Scan for the cell matching the given text and deliver its (x, y) coordinate at center. 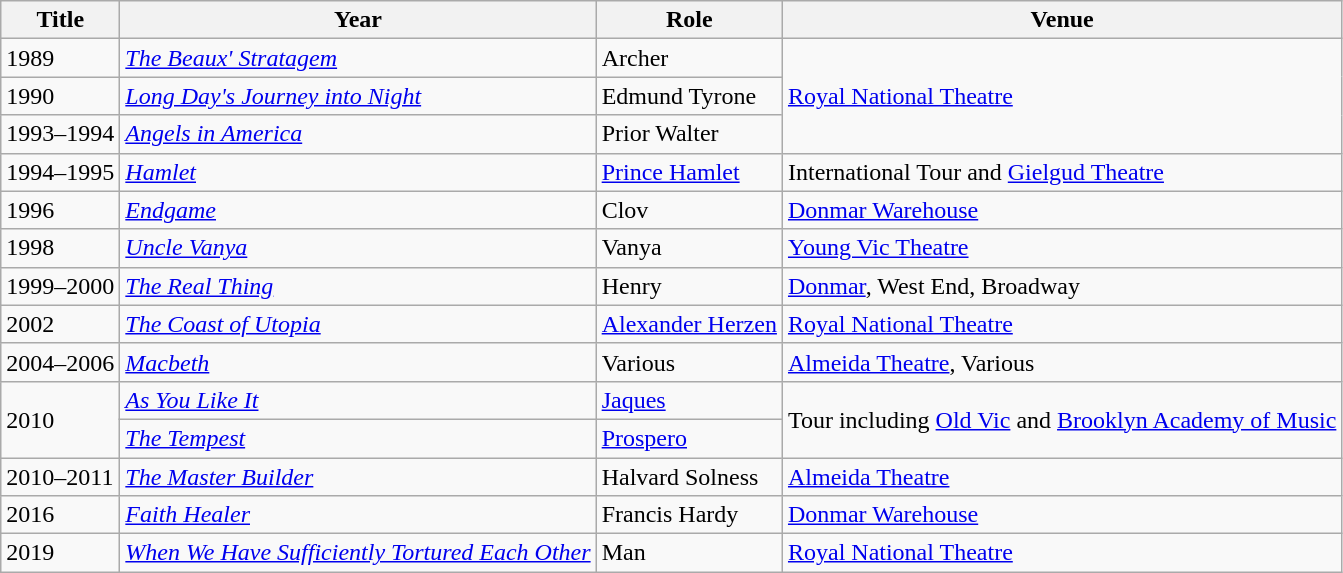
Donmar, West End, Broadway (1062, 286)
As You Like It (358, 400)
Edmund Tyrone (689, 96)
1998 (60, 248)
Hamlet (358, 172)
Jaques (689, 400)
1993–1994 (60, 134)
The Real Thing (358, 286)
Prospero (689, 438)
Almeida Theatre (1062, 477)
2010 (60, 419)
Faith Healer (358, 515)
International Tour and Gielgud Theatre (1062, 172)
Vanya (689, 248)
Angels in America (358, 134)
Henry (689, 286)
The Tempest (358, 438)
Tour including Old Vic and Brooklyn Academy of Music (1062, 419)
Prior Walter (689, 134)
The Master Builder (358, 477)
Endgame (358, 210)
Francis Hardy (689, 515)
Long Day's Journey into Night (358, 96)
1996 (60, 210)
Title (60, 20)
The Beaux' Stratagem (358, 58)
Year (358, 20)
Young Vic Theatre (1062, 248)
Halvard Solness (689, 477)
Macbeth (358, 362)
1994–1995 (60, 172)
When We Have Sufficiently Tortured Each Other (358, 553)
Venue (1062, 20)
2019 (60, 553)
Various (689, 362)
1989 (60, 58)
Clov (689, 210)
Almeida Theatre, Various (1062, 362)
1990 (60, 96)
Archer (689, 58)
Role (689, 20)
Uncle Vanya (358, 248)
2010–2011 (60, 477)
Man (689, 553)
Prince Hamlet (689, 172)
2016 (60, 515)
2004–2006 (60, 362)
Alexander Herzen (689, 324)
2002 (60, 324)
The Coast of Utopia (358, 324)
1999–2000 (60, 286)
